Capture the cell that displays the provided text and extract its [x, y] central coordinate. 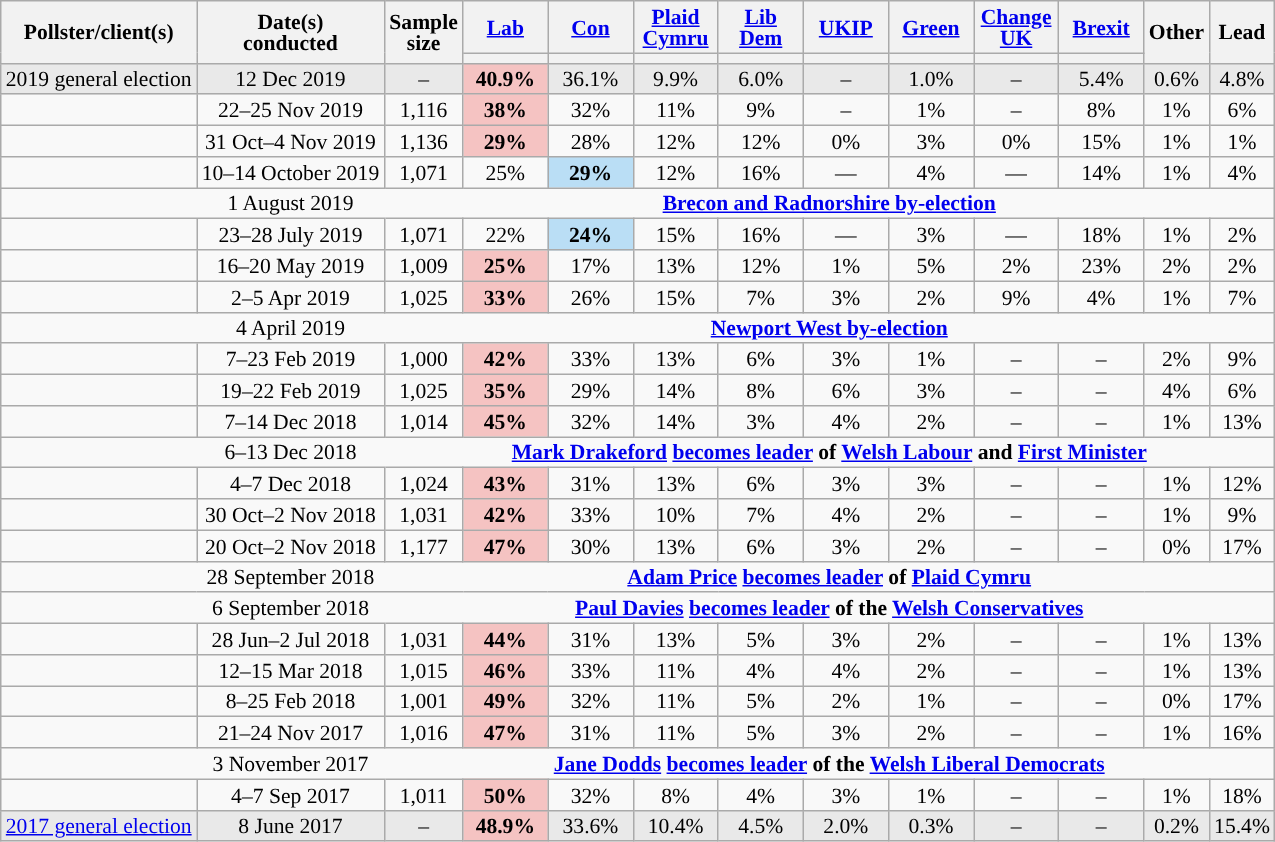
Other [1176, 32]
36.1% [590, 78]
4.5% [760, 826]
2019 general election [99, 78]
2017 general election [99, 826]
5.4% [1102, 78]
4–7 Dec 2018 [291, 484]
Pollster/client(s) [99, 32]
1,116 [423, 110]
38% [506, 110]
1,015 [423, 670]
3 November 2017 [291, 764]
28% [590, 142]
Green [930, 27]
33.6% [590, 826]
7–14 Dec 2018 [291, 422]
24% [590, 234]
28 Jun–2 Jul 2018 [291, 640]
43% [506, 484]
Samplesize [423, 32]
0.2% [1176, 826]
19–22 Feb 2019 [291, 390]
9.9% [676, 78]
Paul Davies becomes leader of the Welsh Conservatives [830, 608]
6.0% [760, 78]
Mark Drakeford becomes leader of Welsh Labour and First Minister [830, 452]
1,000 [423, 360]
10% [676, 514]
1 August 2019 [291, 204]
4 April 2019 [291, 328]
4.8% [1242, 78]
35% [506, 390]
40.9% [506, 78]
Brexit [1102, 27]
Newport West by-election [830, 328]
Brecon and Radnorshire by-election [830, 204]
1,001 [423, 702]
Plaid Cymru [676, 27]
16–20 May 2019 [291, 266]
0.3% [930, 826]
1,016 [423, 732]
45% [506, 422]
26% [590, 296]
Con [590, 27]
7–23 Feb 2019 [291, 360]
12–15 Mar 2018 [291, 670]
1,177 [423, 546]
8–25 Feb 2018 [291, 702]
23% [1102, 266]
22% [506, 234]
48.9% [506, 826]
30% [590, 546]
0.6% [1176, 78]
2.0% [846, 826]
1,011 [423, 794]
46% [506, 670]
22–25 Nov 2019 [291, 110]
30 Oct–2 Nov 2018 [291, 514]
50% [506, 794]
20 Oct–2 Nov 2018 [291, 546]
UKIP [846, 27]
6 September 2018 [291, 608]
1,009 [423, 266]
1,136 [423, 142]
4–7 Sep 2017 [291, 794]
31 Oct–4 Nov 2019 [291, 142]
6–13 Dec 2018 [291, 452]
Date(s)conducted [291, 32]
44% [506, 640]
15.4% [1242, 826]
12 Dec 2019 [291, 78]
1,014 [423, 422]
49% [506, 702]
23–28 July 2019 [291, 234]
Change UK [1016, 27]
10.4% [676, 826]
21–24 Nov 2017 [291, 732]
28 September 2018 [291, 576]
Jane Dodds becomes leader of the Welsh Liberal Democrats [830, 764]
Adam Price becomes leader of Plaid Cymru [830, 576]
1.0% [930, 78]
10–14 October 2019 [291, 172]
Lab [506, 27]
8 June 2017 [291, 826]
Lead [1242, 32]
2–5 Apr 2019 [291, 296]
1,024 [423, 484]
Lib Dem [760, 27]
